Determine the (x, y) coordinate at the center of the cell enclosing the given text.  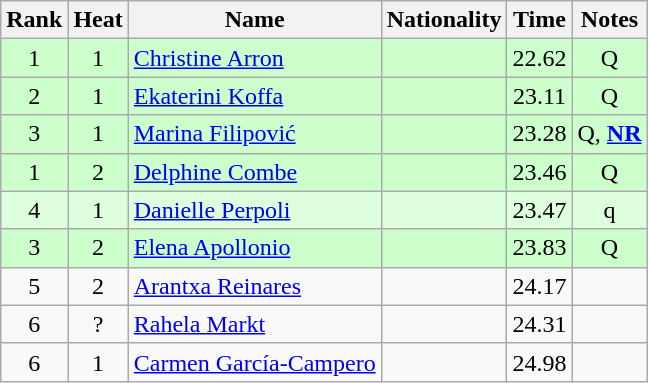
Heat (98, 20)
? (98, 324)
Q, NR (610, 134)
Carmen García-Campero (254, 362)
Nationality (444, 20)
5 (34, 286)
q (610, 210)
23.83 (540, 248)
Ekaterini Koffa (254, 96)
24.31 (540, 324)
4 (34, 210)
Elena Apollonio (254, 248)
24.17 (540, 286)
23.46 (540, 172)
Danielle Perpoli (254, 210)
Christine Arron (254, 58)
Time (540, 20)
23.47 (540, 210)
Arantxa Reinares (254, 286)
22.62 (540, 58)
Rank (34, 20)
Name (254, 20)
Rahela Markt (254, 324)
23.28 (540, 134)
Delphine Combe (254, 172)
Notes (610, 20)
23.11 (540, 96)
Marina Filipović (254, 134)
24.98 (540, 362)
